Output the [X, Y] coordinate of the center of the cell containing the given text.  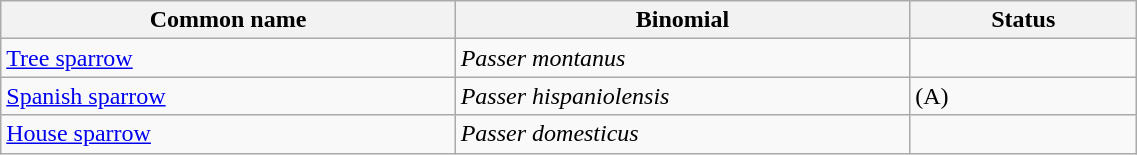
Common name [228, 20]
Tree sparrow [228, 58]
Binomial [682, 20]
Passer domesticus [682, 134]
Passer montanus [682, 58]
Spanish sparrow [228, 96]
Passer hispaniolensis [682, 96]
(A) [1024, 96]
Status [1024, 20]
House sparrow [228, 134]
